Search for the cell housing the specified text and yield its (x, y) center coordinate. 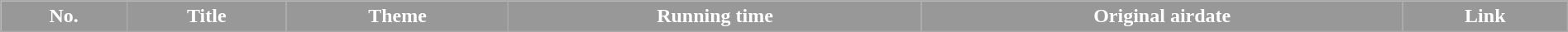
Title (207, 16)
Link (1485, 16)
No. (65, 16)
Theme (397, 16)
Running time (715, 16)
Original airdate (1162, 16)
